Return the [x, y] coordinate for the center point of the cell that contains the specified text.  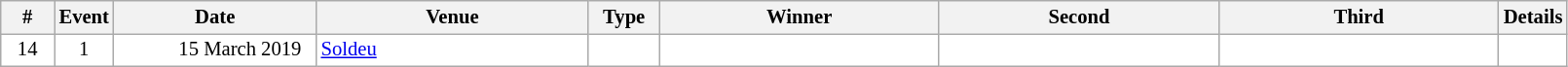
Venue [453, 17]
Date [215, 17]
Winner [799, 17]
Event [84, 17]
Third [1360, 17]
14 [27, 50]
Type [623, 17]
1 [84, 50]
Details [1533, 17]
15 March 2019 [215, 50]
# [27, 17]
Soldeu [453, 50]
Second [1079, 17]
